Detect which cell encompasses the target text, then output its [X, Y] center coordinate. 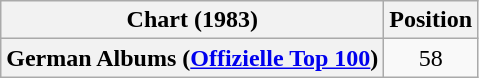
Chart (1983) [192, 20]
58 [431, 58]
German Albums (Offizielle Top 100) [192, 58]
Position [431, 20]
